Return (x, y) of the center of cell containing provided text 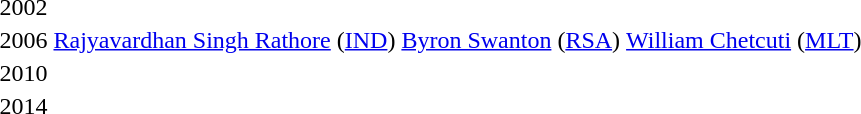
Byron Swanton (RSA) (511, 40)
Rajyavardhan Singh Rathore (IND) (224, 40)
